Output the [X, Y] coordinate of the center of the cell containing the given text.  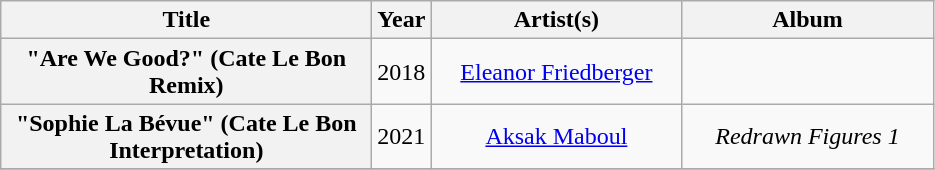
Redrawn Figures 1 [808, 136]
Aksak Maboul [556, 136]
Album [808, 20]
Eleanor Friedberger [556, 72]
2021 [402, 136]
"Sophie La Bévue" (Cate Le Bon Interpretation) [186, 136]
2018 [402, 72]
Artist(s) [556, 20]
Year [402, 20]
Title [186, 20]
"Are We Good?" (Cate Le Bon Remix) [186, 72]
